From the cell containing the given text, extract its center point as [x, y] coordinate. 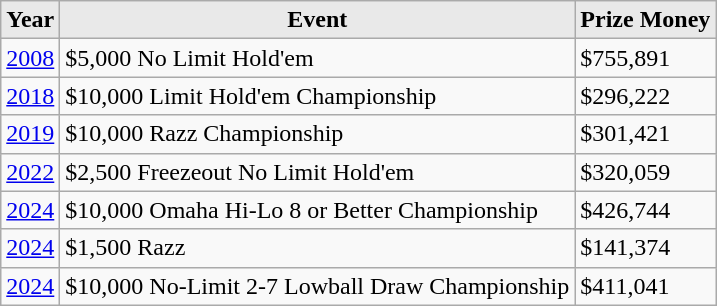
$10,000 No-Limit 2-7 Lowball Draw Championship [318, 286]
$141,374 [646, 248]
$411,041 [646, 286]
2019 [30, 134]
$296,222 [646, 96]
Event [318, 20]
$10,000 Limit Hold'em Championship [318, 96]
$10,000 Omaha Hi-Lo 8 or Better Championship [318, 210]
2022 [30, 172]
$320,059 [646, 172]
$755,891 [646, 58]
2018 [30, 96]
2008 [30, 58]
$2,500 Freezeout No Limit Hold'em [318, 172]
$301,421 [646, 134]
$1,500 Razz [318, 248]
Prize Money [646, 20]
Year [30, 20]
$426,744 [646, 210]
$10,000 Razz Championship [318, 134]
$5,000 No Limit Hold'em [318, 58]
